Pinpoint the cell where the given text exists, returning its [X, Y] midpoint coordinate. 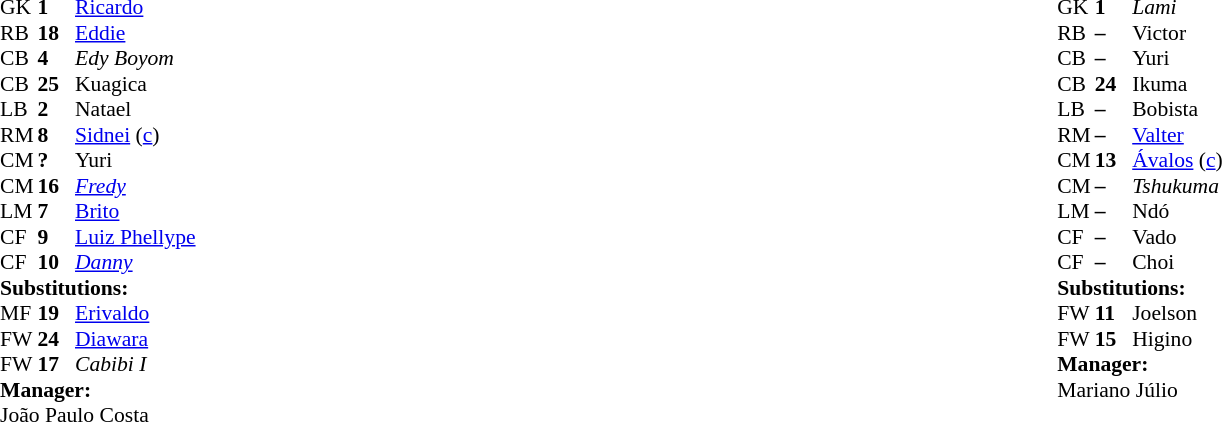
Natael [136, 109]
Edy Boyom [136, 59]
Brito [136, 211]
2 [57, 109]
Erivaldo [136, 313]
Yuri [136, 161]
25 [57, 84]
15 [1114, 339]
Substitutions: [98, 288]
Fredy [136, 186]
11 [1114, 313]
7 [57, 211]
? [57, 161]
Sidnei (c) [136, 135]
13 [1114, 161]
Diawara [136, 339]
18 [57, 33]
8 [57, 135]
Cabibi I [136, 365]
9 [57, 237]
19 [57, 313]
17 [57, 365]
Eddie [136, 33]
10 [57, 263]
4 [57, 59]
Luiz Phellype [136, 237]
MF [19, 313]
Manager: [98, 390]
Kuagica [136, 84]
16 [57, 186]
Danny [136, 263]
